Provide the [x, y] coordinate of the cell's center where the given text is located.  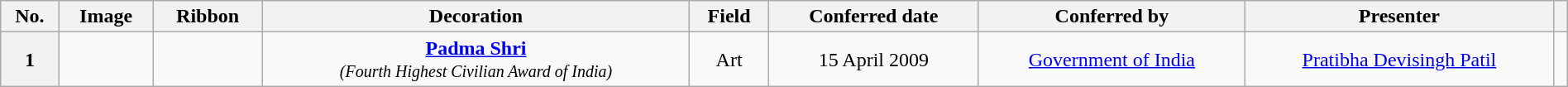
Presenter [1399, 17]
Ribbon [208, 17]
Art [729, 60]
Padma Shri(Fourth Highest Civilian Award of India) [476, 60]
1 [30, 60]
No. [30, 17]
Government of India [1111, 60]
Conferred by [1111, 17]
Decoration [476, 17]
15 April 2009 [873, 60]
Pratibha Devisingh Patil [1399, 60]
Image [106, 17]
Conferred date [873, 17]
Field [729, 17]
